Extract the [x, y] coordinate from the center of the cell holding the provided text.  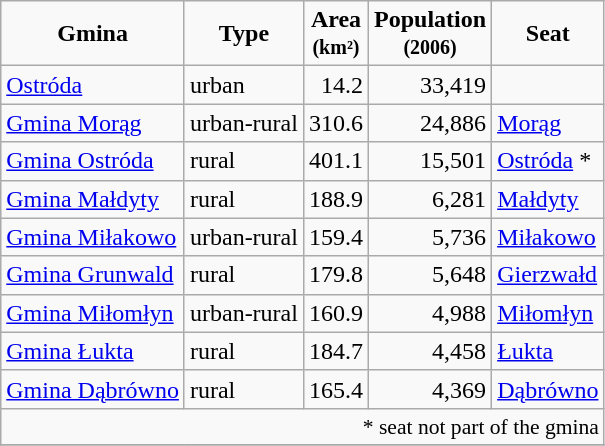
Population(2006) [430, 34]
Łukta [548, 351]
5,648 [430, 275]
Ostróda * [548, 161]
* seat not part of the gmina [302, 426]
Gierzwałd [548, 275]
urban [244, 85]
Gmina Miłakowo [93, 237]
Seat [548, 34]
165.4 [336, 389]
Gmina Ostróda [93, 161]
Miłomłyn [548, 313]
24,886 [430, 123]
Ostróda [93, 85]
159.4 [336, 237]
15,501 [430, 161]
Gmina Dąbrówno [93, 389]
Gmina Morąg [93, 123]
Type [244, 34]
179.8 [336, 275]
Gmina Miłomłyn [93, 313]
4,988 [430, 313]
Morąg [548, 123]
Area(km²) [336, 34]
188.9 [336, 199]
5,736 [430, 237]
33,419 [430, 85]
Małdyty [548, 199]
184.7 [336, 351]
14.2 [336, 85]
310.6 [336, 123]
4,369 [430, 389]
Gmina Małdyty [93, 199]
401.1 [336, 161]
160.9 [336, 313]
4,458 [430, 351]
Miłakowo [548, 237]
Gmina Grunwald [93, 275]
Dąbrówno [548, 389]
Gmina [93, 34]
Gmina Łukta [93, 351]
6,281 [430, 199]
